Capture the cell that displays the provided text and extract its (x, y) central coordinate. 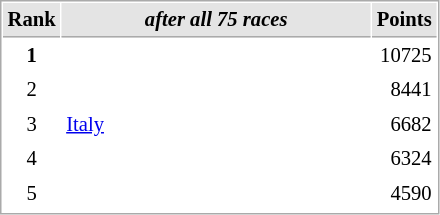
3 (32, 124)
1 (32, 56)
Rank (32, 20)
10725 (404, 56)
Italy (216, 124)
6324 (404, 158)
4590 (404, 194)
6682 (404, 124)
8441 (404, 90)
4 (32, 158)
2 (32, 90)
Points (404, 20)
5 (32, 194)
after all 75 races (216, 20)
